For the text-containing cell, return its midpoint in (X, Y) coordinate format. 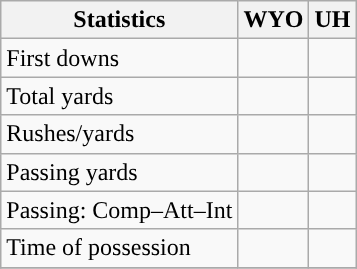
Passing yards (120, 172)
Rushes/yards (120, 134)
Time of possession (120, 248)
Passing: Comp–Att–Int (120, 210)
WYO (274, 20)
First downs (120, 58)
Statistics (120, 20)
UH (332, 20)
Total yards (120, 96)
